Search for the cell housing the specified text and yield its (X, Y) center coordinate. 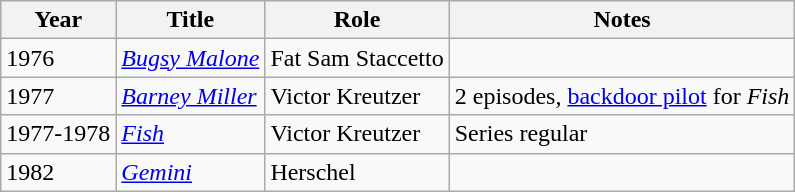
Barney Miller (190, 96)
Fish (190, 134)
2 episodes, backdoor pilot for Fish (622, 96)
1977-1978 (58, 134)
1977 (58, 96)
Herschel (357, 172)
Series regular (622, 134)
Notes (622, 20)
Bugsy Malone (190, 58)
1982 (58, 172)
Year (58, 20)
1976 (58, 58)
Role (357, 20)
Gemini (190, 172)
Fat Sam Staccetto (357, 58)
Title (190, 20)
